Search for the cell housing the specified text and yield its (x, y) center coordinate. 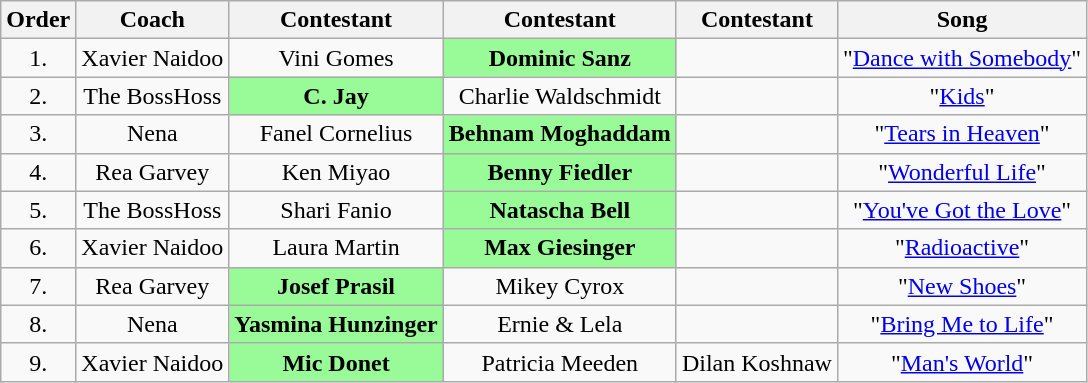
Shari Fanio (336, 210)
3. (38, 134)
"Tears in Heaven" (962, 134)
Ernie & Lela (560, 324)
2. (38, 96)
Yasmina Hunzinger (336, 324)
Coach (152, 20)
Josef Prasil (336, 286)
Dominic Sanz (560, 58)
"Kids" (962, 96)
4. (38, 172)
7. (38, 286)
Natascha Bell (560, 210)
Mic Donet (336, 362)
Charlie Waldschmidt (560, 96)
6. (38, 248)
Fanel Cornelius (336, 134)
Behnam Moghaddam (560, 134)
Dilan Koshnaw (756, 362)
"Radioactive" (962, 248)
"New Shoes" (962, 286)
Mikey Cyrox (560, 286)
Order (38, 20)
"Wonderful Life" (962, 172)
Song (962, 20)
Ken Miyao (336, 172)
Max Giesinger (560, 248)
C. Jay (336, 96)
8. (38, 324)
Benny Fiedler (560, 172)
"Bring Me to Life" (962, 324)
5. (38, 210)
Patricia Meeden (560, 362)
9. (38, 362)
"You've Got the Love" (962, 210)
"Man's World" (962, 362)
1. (38, 58)
"Dance with Somebody" (962, 58)
Vini Gomes (336, 58)
Laura Martin (336, 248)
